Capture the cell that displays the provided text and extract its [x, y] central coordinate. 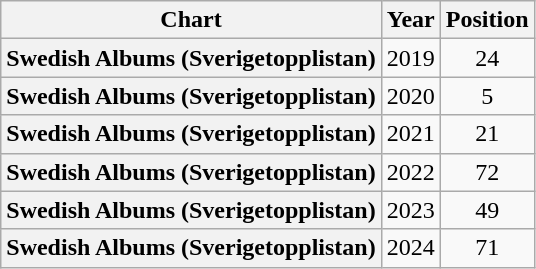
21 [487, 134]
Year [410, 20]
2024 [410, 248]
24 [487, 58]
2023 [410, 210]
2021 [410, 134]
5 [487, 96]
Position [487, 20]
49 [487, 210]
Chart [191, 20]
2022 [410, 172]
72 [487, 172]
2019 [410, 58]
71 [487, 248]
2020 [410, 96]
